Determine the [X, Y] coordinate at the center of the cell enclosing the given text.  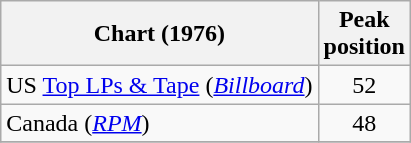
Canada (RPM) [160, 123]
52 [364, 85]
48 [364, 123]
Peakposition [364, 34]
US Top LPs & Tape (Billboard) [160, 85]
Chart (1976) [160, 34]
